Determine the [x, y] coordinate at the center of the cell enclosing the given text.  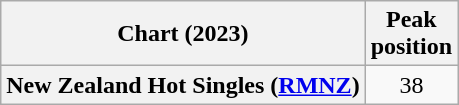
Peakposition [411, 34]
Chart (2023) [183, 34]
New Zealand Hot Singles (RMNZ) [183, 85]
38 [411, 85]
